Determine the [x, y] coordinate at the center of the cell enclosing the given text.  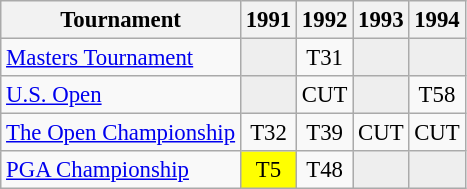
1992 [325, 20]
1991 [268, 20]
Tournament [121, 20]
T5 [268, 170]
1993 [381, 20]
T31 [325, 58]
T39 [325, 133]
U.S. Open [121, 95]
T58 [437, 95]
Masters Tournament [121, 58]
PGA Championship [121, 170]
The Open Championship [121, 133]
T32 [268, 133]
1994 [437, 20]
T48 [325, 170]
